Provide the [X, Y] coordinate of the cell's center where the given text is located.  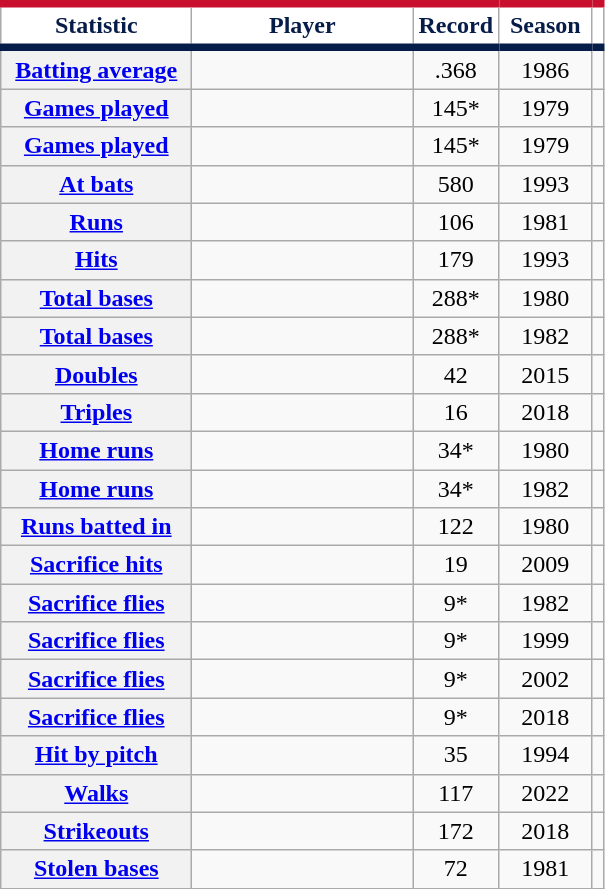
Season [546, 26]
Batting average [96, 68]
106 [456, 222]
42 [456, 374]
2022 [546, 793]
Hits [96, 260]
Walks [96, 793]
Player [302, 26]
19 [456, 565]
117 [456, 793]
179 [456, 260]
2009 [546, 565]
Runs batted in [96, 527]
Sacrifice hits [96, 565]
Hit by pitch [96, 755]
2015 [546, 374]
Record [456, 26]
72 [456, 869]
1994 [546, 755]
580 [456, 184]
Strikeouts [96, 831]
Triples [96, 412]
.368 [456, 68]
2002 [546, 679]
At bats [96, 184]
16 [456, 412]
35 [456, 755]
122 [456, 527]
Doubles [96, 374]
172 [456, 831]
1999 [546, 641]
Runs [96, 222]
1986 [546, 68]
Stolen bases [96, 869]
Statistic [96, 26]
